Locate the cell with the specified text and output its [x, y] center coordinate. 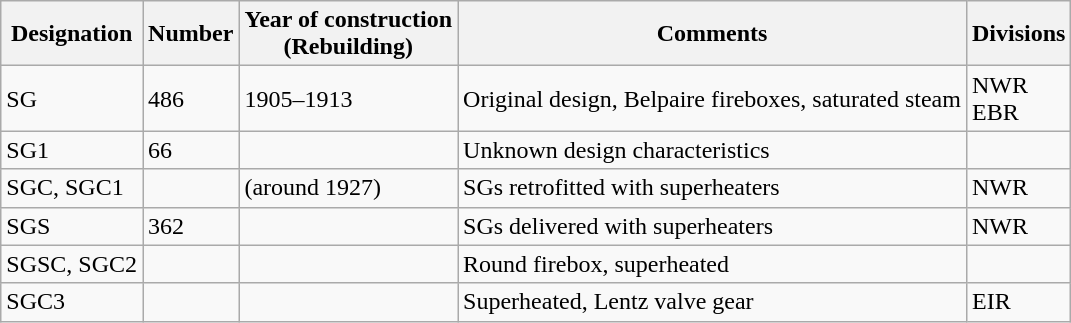
1905–1913 [348, 98]
SGs delivered with superheaters [712, 226]
Unknown design characteristics [712, 150]
SG [72, 98]
Divisions [1018, 34]
Comments [712, 34]
SGC, SGC1 [72, 188]
NWREBR [1018, 98]
Number [191, 34]
66 [191, 150]
(around 1927) [348, 188]
SGs retrofitted with superheaters [712, 188]
SGC3 [72, 302]
Superheated, Lentz valve gear [712, 302]
Original design, Belpaire fireboxes, saturated steam [712, 98]
Year of construction(Rebuilding) [348, 34]
Round firebox, superheated [712, 264]
EIR [1018, 302]
SGSC, SGC2 [72, 264]
362 [191, 226]
486 [191, 98]
SGS [72, 226]
Designation [72, 34]
SG1 [72, 150]
